Locate the cell with the specified text and output its [x, y] center coordinate. 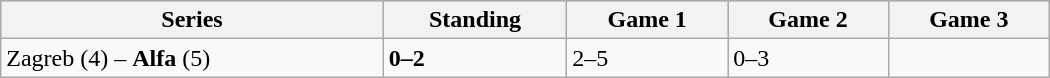
Standing [474, 20]
Game 2 [808, 20]
Game 3 [968, 20]
2–5 [648, 58]
Series [192, 20]
Zagreb (4) – Alfa (5) [192, 58]
0–3 [808, 58]
Game 1 [648, 20]
0–2 [474, 58]
